Locate the cell with the specified text and output its (X, Y) center coordinate. 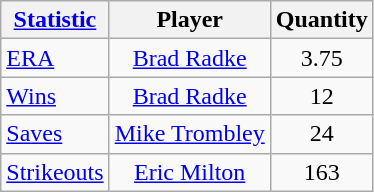
Saves (55, 134)
12 (322, 96)
Mike Trombley (190, 134)
Strikeouts (55, 172)
Quantity (322, 20)
Eric Milton (190, 172)
163 (322, 172)
Player (190, 20)
24 (322, 134)
ERA (55, 58)
Statistic (55, 20)
Wins (55, 96)
3.75 (322, 58)
